Pinpoint the cell where the given text exists, returning its [x, y] midpoint coordinate. 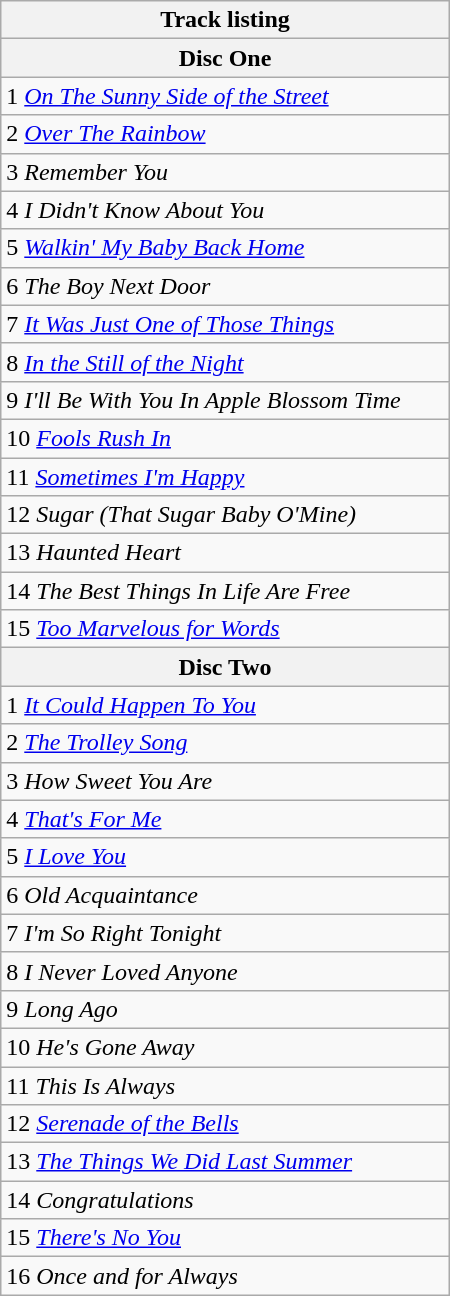
4 That's For Me [225, 819]
Disc One [225, 58]
13 The Things We Did Last Summer [225, 1162]
2 Over The Rainbow [225, 134]
12 Serenade of the Bells [225, 1124]
Disc Two [225, 667]
8 I Never Loved Anyone [225, 971]
Track listing [225, 20]
10 Fools Rush In [225, 438]
3 Remember You [225, 172]
10 He's Gone Away [225, 1047]
5 I Love You [225, 857]
1 On The Sunny Side of the Street [225, 96]
14 Congratulations [225, 1200]
9 I'll Be With You In Apple Blossom Time [225, 400]
16 Once and for Always [225, 1276]
4 I Didn't Know About You [225, 210]
3 How Sweet You Are [225, 781]
15 Too Marvelous for Words [225, 629]
11 This Is Always [225, 1085]
12 Sugar (That Sugar Baby O'Mine) [225, 515]
11 Sometimes I'm Happy [225, 477]
7 I'm So Right Tonight [225, 933]
15 There's No You [225, 1238]
5 Walkin' My Baby Back Home [225, 248]
14 The Best Things In Life Are Free [225, 591]
9 Long Ago [225, 1009]
8 In the Still of the Night [225, 362]
2 The Trolley Song [225, 743]
13 Haunted Heart [225, 553]
6 Old Acquaintance [225, 895]
6 The Boy Next Door [225, 286]
7 It Was Just One of Those Things [225, 324]
1 It Could Happen To You [225, 705]
